Pinpoint the cell where the given text exists, returning its [X, Y] midpoint coordinate. 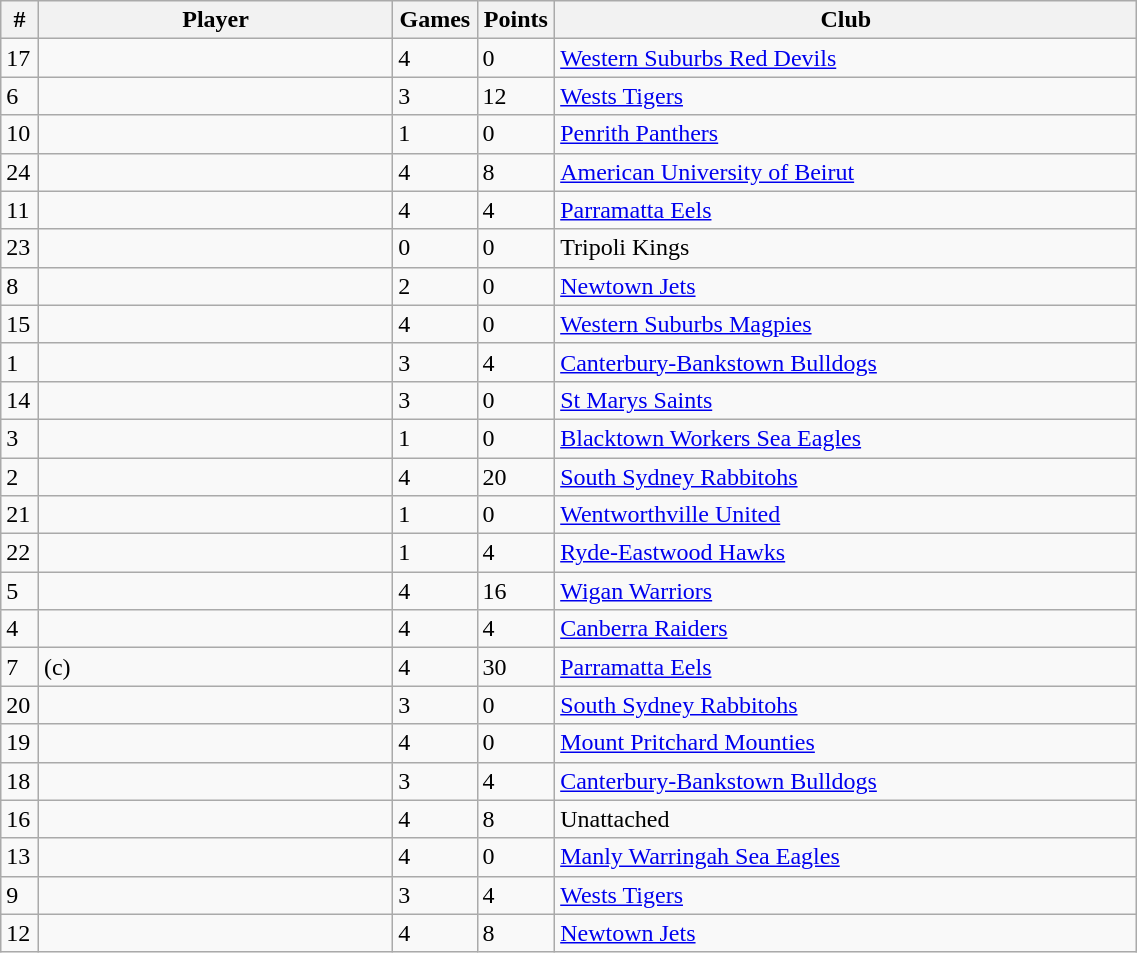
Mount Pritchard Mounties [846, 743]
17 [20, 58]
Points [516, 20]
6 [20, 96]
11 [20, 210]
14 [20, 400]
Games [435, 20]
Tripoli Kings [846, 248]
21 [20, 515]
Club [846, 20]
Manly Warringah Sea Eagles [846, 857]
22 [20, 553]
15 [20, 324]
9 [20, 895]
(c) [215, 667]
Blacktown Workers Sea Eagles [846, 438]
Canberra Raiders [846, 629]
10 [20, 134]
19 [20, 743]
7 [20, 667]
Unattached [846, 819]
Penrith Panthers [846, 134]
Player [215, 20]
23 [20, 248]
5 [20, 591]
Wentworthville United [846, 515]
13 [20, 857]
24 [20, 172]
Western Suburbs Red Devils [846, 58]
18 [20, 781]
Western Suburbs Magpies [846, 324]
St Marys Saints [846, 400]
American University of Beirut [846, 172]
# [20, 20]
Wigan Warriors [846, 591]
Ryde-Eastwood Hawks [846, 553]
30 [516, 667]
